Search for the cell housing the specified text and yield its (x, y) center coordinate. 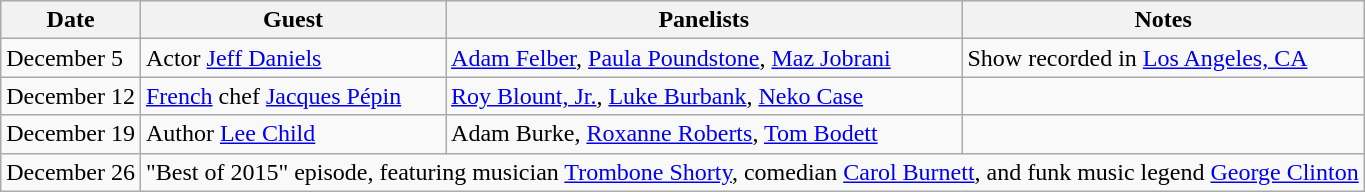
December 12 (71, 96)
Guest (292, 20)
Actor Jeff Daniels (292, 58)
December 5 (71, 58)
Adam Felber, Paula Poundstone, Maz Jobrani (704, 58)
French chef Jacques Pépin (292, 96)
December 19 (71, 134)
Author Lee Child (292, 134)
Notes (1163, 20)
"Best of 2015" episode, featuring musician Trombone Shorty, comedian Carol Burnett, and funk music legend George Clinton (752, 172)
December 26 (71, 172)
Date (71, 20)
Roy Blount, Jr., Luke Burbank, Neko Case (704, 96)
Show recorded in Los Angeles, CA (1163, 58)
Panelists (704, 20)
Adam Burke, Roxanne Roberts, Tom Bodett (704, 134)
